For the text-containing cell, return its midpoint in (x, y) coordinate format. 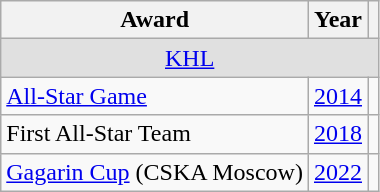
All-Star Game (155, 96)
2018 (338, 134)
Award (155, 20)
First All-Star Team (155, 134)
Year (338, 20)
KHL (190, 58)
Gagarin Cup (CSKA Moscow) (155, 172)
2014 (338, 96)
2022 (338, 172)
